Determine the [X, Y] coordinate at the center of the cell enclosing the given text.  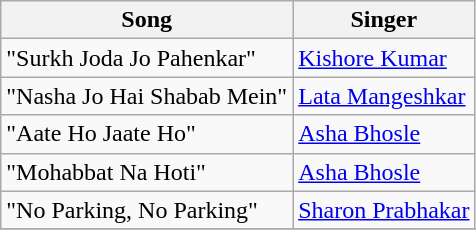
"Mohabbat Na Hoti" [147, 172]
Singer [384, 20]
"Aate Ho Jaate Ho" [147, 134]
Sharon Prabhakar [384, 210]
Song [147, 20]
Kishore Kumar [384, 58]
"No Parking, No Parking" [147, 210]
"Nasha Jo Hai Shabab Mein" [147, 96]
"Surkh Joda Jo Pahenkar" [147, 58]
Lata Mangeshkar [384, 96]
